For the text-containing cell, return its midpoint in [x, y] coordinate format. 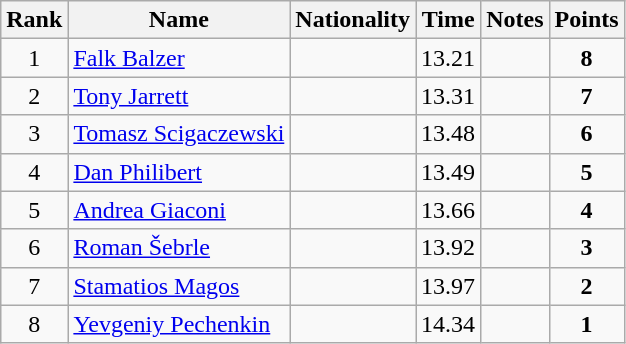
13.66 [448, 210]
14.34 [448, 324]
13.97 [448, 286]
Stamatios Magos [179, 286]
Time [448, 20]
Roman Šebrle [179, 248]
Nationality [353, 20]
13.21 [448, 58]
Rank [34, 20]
13.31 [448, 96]
Notes [515, 20]
Yevgeniy Pechenkin [179, 324]
Falk Balzer [179, 58]
Points [586, 20]
Tomasz Scigaczewski [179, 134]
13.48 [448, 134]
Tony Jarrett [179, 96]
Andrea Giaconi [179, 210]
Dan Philibert [179, 172]
13.49 [448, 172]
13.92 [448, 248]
Name [179, 20]
